For the text-containing cell, return its midpoint in [x, y] coordinate format. 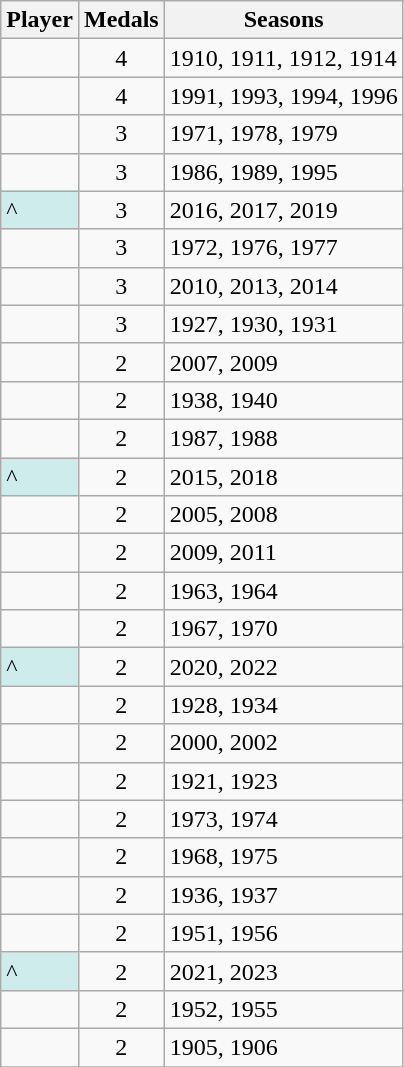
1971, 1978, 1979 [284, 134]
2015, 2018 [284, 477]
1952, 1955 [284, 1009]
1905, 1906 [284, 1047]
1991, 1993, 1994, 1996 [284, 96]
Seasons [284, 20]
1928, 1934 [284, 705]
2007, 2009 [284, 362]
2016, 2017, 2019 [284, 210]
1987, 1988 [284, 438]
2005, 2008 [284, 515]
1967, 1970 [284, 629]
2010, 2013, 2014 [284, 286]
1951, 1956 [284, 933]
2021, 2023 [284, 971]
1972, 1976, 1977 [284, 248]
2009, 2011 [284, 553]
Medals [121, 20]
1921, 1923 [284, 781]
1936, 1937 [284, 895]
1973, 1974 [284, 819]
1963, 1964 [284, 591]
2000, 2002 [284, 743]
1968, 1975 [284, 857]
2020, 2022 [284, 667]
1927, 1930, 1931 [284, 324]
Player [40, 20]
1938, 1940 [284, 400]
1986, 1989, 1995 [284, 172]
1910, 1911, 1912, 1914 [284, 58]
